Determine the [x, y] coordinate at the center of the cell enclosing the given text.  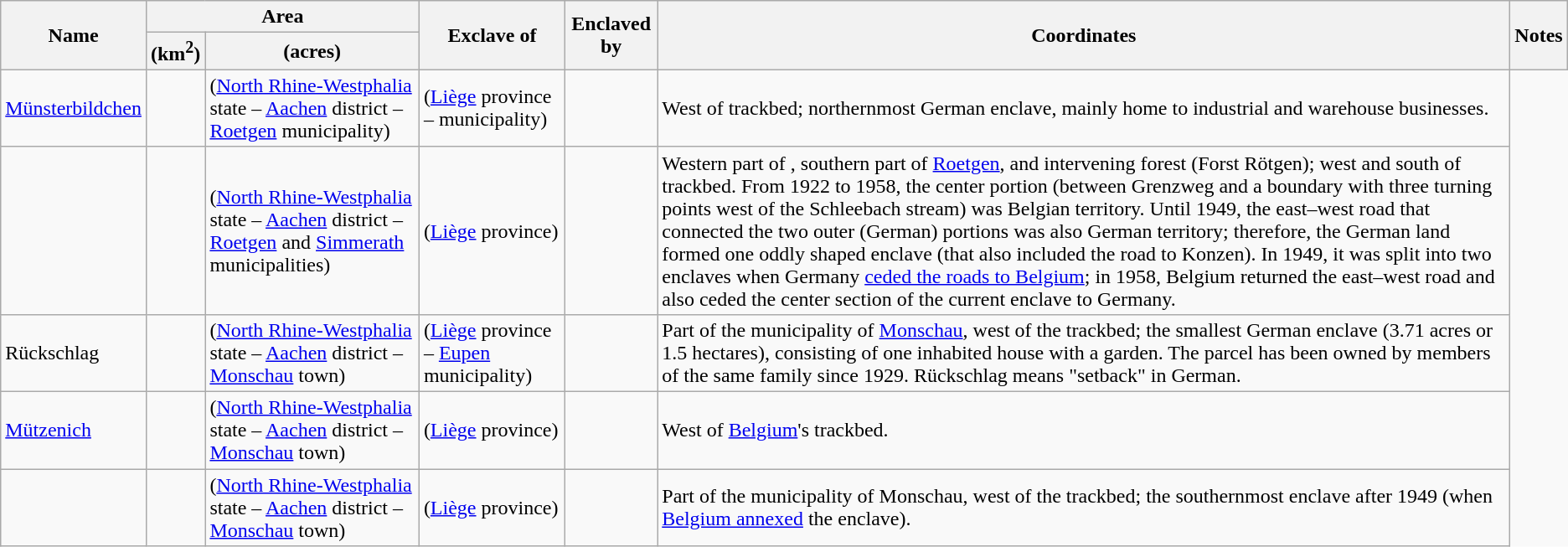
(Liège province – municipality) [492, 108]
(North Rhine-Westphalia state – Aachen district – Roetgen municipality) [312, 108]
West of Belgium's trackbed. [1084, 431]
Name [74, 35]
West of trackbed; northernmost German enclave, mainly home to industrial and warehouse businesses. [1084, 108]
(acres) [312, 52]
Münsterbildchen [74, 108]
Enclaved by [611, 35]
Coordinates [1084, 35]
Area [282, 17]
(km2) [175, 52]
(North Rhine-Westphalia state – Aachen district – Roetgen and Simmerath municipalities) [312, 230]
Rückschlag [74, 353]
Mützenich [74, 431]
Notes [1539, 35]
(Liège province – Eupen municipality) [492, 353]
Exclave of [492, 35]
Part of the municipality of Monschau, west of the trackbed; the southernmost enclave after 1949 (when Belgium annexed the enclave). [1084, 508]
